From the cell containing the given text, extract its center point as [X, Y] coordinate. 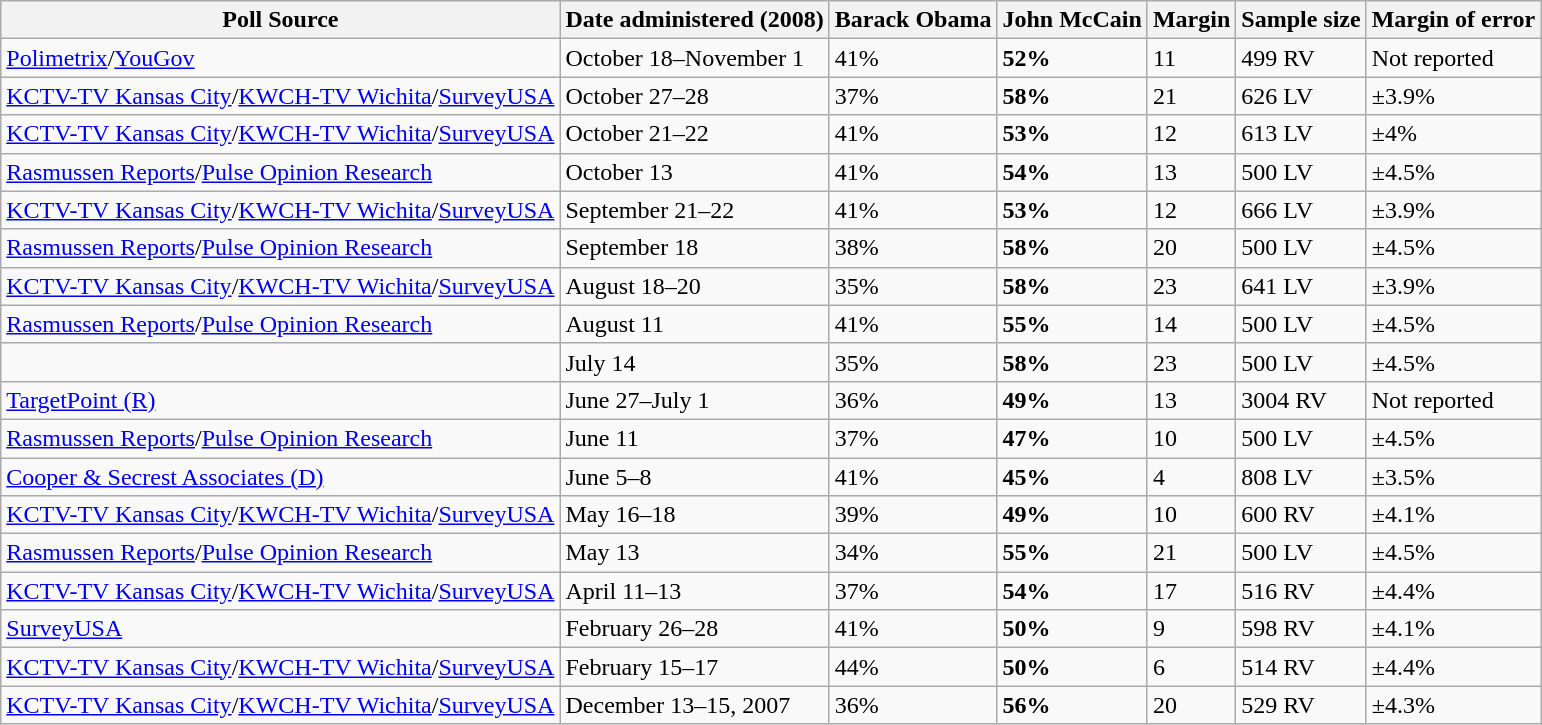
Date administered (2008) [694, 20]
September 21–22 [694, 210]
Barack Obama [913, 20]
514 RV [1301, 667]
February 15–17 [694, 667]
3004 RV [1301, 400]
±4% [1454, 134]
September 18 [694, 248]
613 LV [1301, 134]
4 [1191, 477]
October 21–22 [694, 134]
SurveyUSA [280, 629]
Margin [1191, 20]
June 11 [694, 438]
52% [1072, 58]
6 [1191, 667]
May 16–18 [694, 515]
641 LV [1301, 286]
45% [1072, 477]
499 RV [1301, 58]
±4.3% [1454, 705]
44% [913, 667]
34% [913, 553]
9 [1191, 629]
October 13 [694, 172]
Cooper & Secrest Associates (D) [280, 477]
Margin of error [1454, 20]
August 18–20 [694, 286]
June 5–8 [694, 477]
February 26–28 [694, 629]
July 14 [694, 362]
±3.5% [1454, 477]
Sample size [1301, 20]
529 RV [1301, 705]
John McCain [1072, 20]
808 LV [1301, 477]
11 [1191, 58]
600 RV [1301, 515]
May 13 [694, 553]
August 11 [694, 324]
516 RV [1301, 591]
Poll Source [280, 20]
626 LV [1301, 96]
October 27–28 [694, 96]
Polimetrix/YouGov [280, 58]
39% [913, 515]
17 [1191, 591]
14 [1191, 324]
56% [1072, 705]
TargetPoint (R) [280, 400]
47% [1072, 438]
598 RV [1301, 629]
June 27–July 1 [694, 400]
666 LV [1301, 210]
38% [913, 248]
December 13–15, 2007 [694, 705]
April 11–13 [694, 591]
October 18–November 1 [694, 58]
